For the text-containing cell, return its midpoint in (x, y) coordinate format. 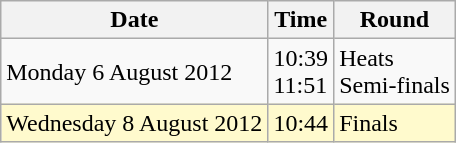
Wednesday 8 August 2012 (134, 123)
HeatsSemi-finals (395, 72)
Monday 6 August 2012 (134, 72)
Time (301, 20)
Finals (395, 123)
Round (395, 20)
10:3911:51 (301, 72)
Date (134, 20)
10:44 (301, 123)
